Output the (X, Y) coordinate of the center of the cell containing the given text.  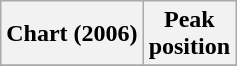
Peakposition (189, 34)
Chart (2006) (72, 34)
